Return the (X, Y) coordinate for the center point of the cell that contains the specified text.  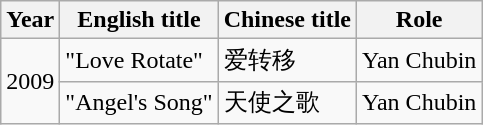
"Love Rotate" (139, 60)
Year (30, 20)
2009 (30, 82)
"Angel's Song" (139, 102)
English title (139, 20)
Role (420, 20)
Chinese title (287, 20)
爱转移 (287, 60)
天使之歌 (287, 102)
